From the cell containing the given text, extract its center point as (X, Y) coordinate. 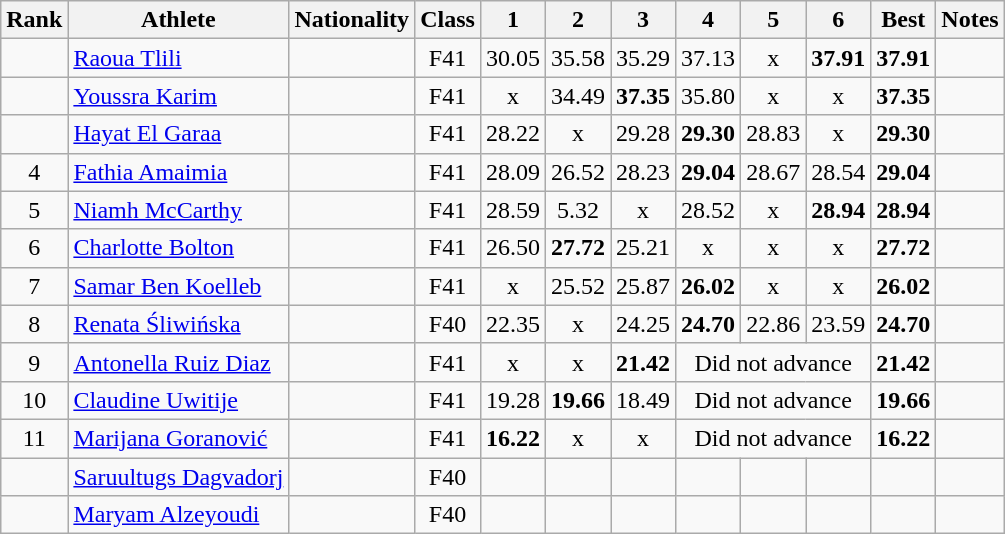
Marijana Goranović (178, 438)
7 (34, 286)
28.67 (774, 172)
37.13 (708, 58)
25.52 (578, 286)
11 (34, 438)
26.50 (512, 248)
25.87 (642, 286)
Nationality (352, 20)
35.29 (642, 58)
18.49 (642, 400)
Class (448, 20)
28.09 (512, 172)
28.59 (512, 210)
5.32 (578, 210)
Best (904, 20)
Samar Ben Koelleb (178, 286)
Claudine Uwitije (178, 400)
Rank (34, 20)
28.52 (708, 210)
28.83 (774, 134)
Renata Śliwińska (178, 324)
9 (34, 362)
1 (512, 20)
26.52 (578, 172)
8 (34, 324)
25.21 (642, 248)
Charlotte Bolton (178, 248)
Niamh McCarthy (178, 210)
34.49 (578, 96)
10 (34, 400)
Maryam Alzeyoudi (178, 515)
35.58 (578, 58)
29.28 (642, 134)
28.54 (838, 172)
Raoua Tlili (178, 58)
Fathia Amaimia (178, 172)
Saruultugs Dagvadorj (178, 477)
22.86 (774, 324)
22.35 (512, 324)
35.80 (708, 96)
Youssra Karim (178, 96)
23.59 (838, 324)
3 (642, 20)
Athlete (178, 20)
30.05 (512, 58)
2 (578, 20)
28.22 (512, 134)
Hayat El Garaa (178, 134)
Antonella Ruiz Diaz (178, 362)
Notes (970, 20)
28.23 (642, 172)
19.28 (512, 400)
24.25 (642, 324)
